Detect which cell encompasses the target text, then output its [x, y] center coordinate. 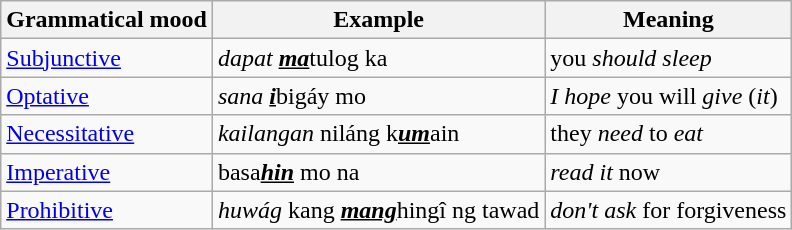
Example [378, 20]
Imperative [107, 172]
don't ask for forgiveness [668, 210]
Subjunctive [107, 58]
Meaning [668, 20]
sana ibigáy mo [378, 96]
I hope you will give (it) [668, 96]
Optative [107, 96]
basahin mo na [378, 172]
you should sleep [668, 58]
huwág kang manghingî ng tawad [378, 210]
Grammatical mood [107, 20]
they need to eat [668, 134]
read it now [668, 172]
dapat matulog ka [378, 58]
Prohibitive [107, 210]
Necessitative [107, 134]
kailangan niláng kumain [378, 134]
